Locate the cell with the specified text and output its [X, Y] center coordinate. 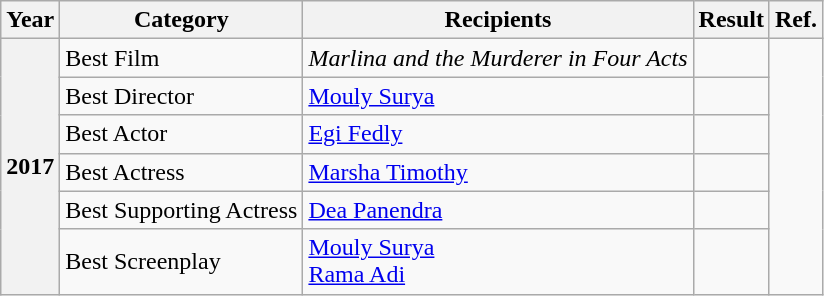
Best Actor [182, 134]
Dea Panendra [498, 210]
Year [30, 20]
Mouly Surya [498, 96]
Marlina and the Murderer in Four Acts [498, 58]
Best Film [182, 58]
Result [731, 20]
Best Actress [182, 172]
Egi Fedly [498, 134]
Best Screenplay [182, 262]
Marsha Timothy [498, 172]
Mouly SuryaRama Adi [498, 262]
Best Supporting Actress [182, 210]
Recipients [498, 20]
Category [182, 20]
2017 [30, 166]
Ref. [796, 20]
Best Director [182, 96]
